Return the (X, Y) coordinate for the center point of the cell that contains the specified text.  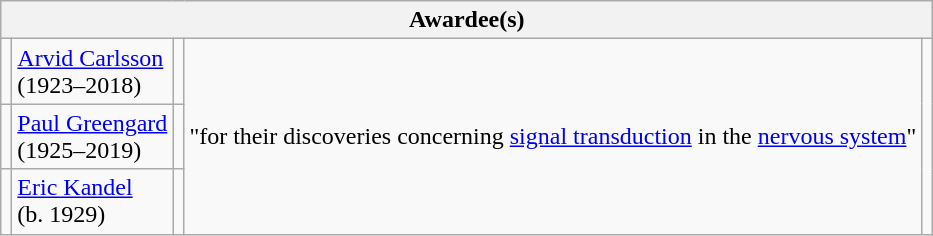
Arvid Carlsson(1923–2018) (92, 72)
Eric Kandel(b. 1929) (92, 202)
Paul Greengard(1925–2019) (92, 136)
"for their discoveries concerning signal transduction in the nervous system" (553, 136)
Awardee(s) (467, 20)
